Scan for the cell matching the given text and deliver its (X, Y) coordinate at center. 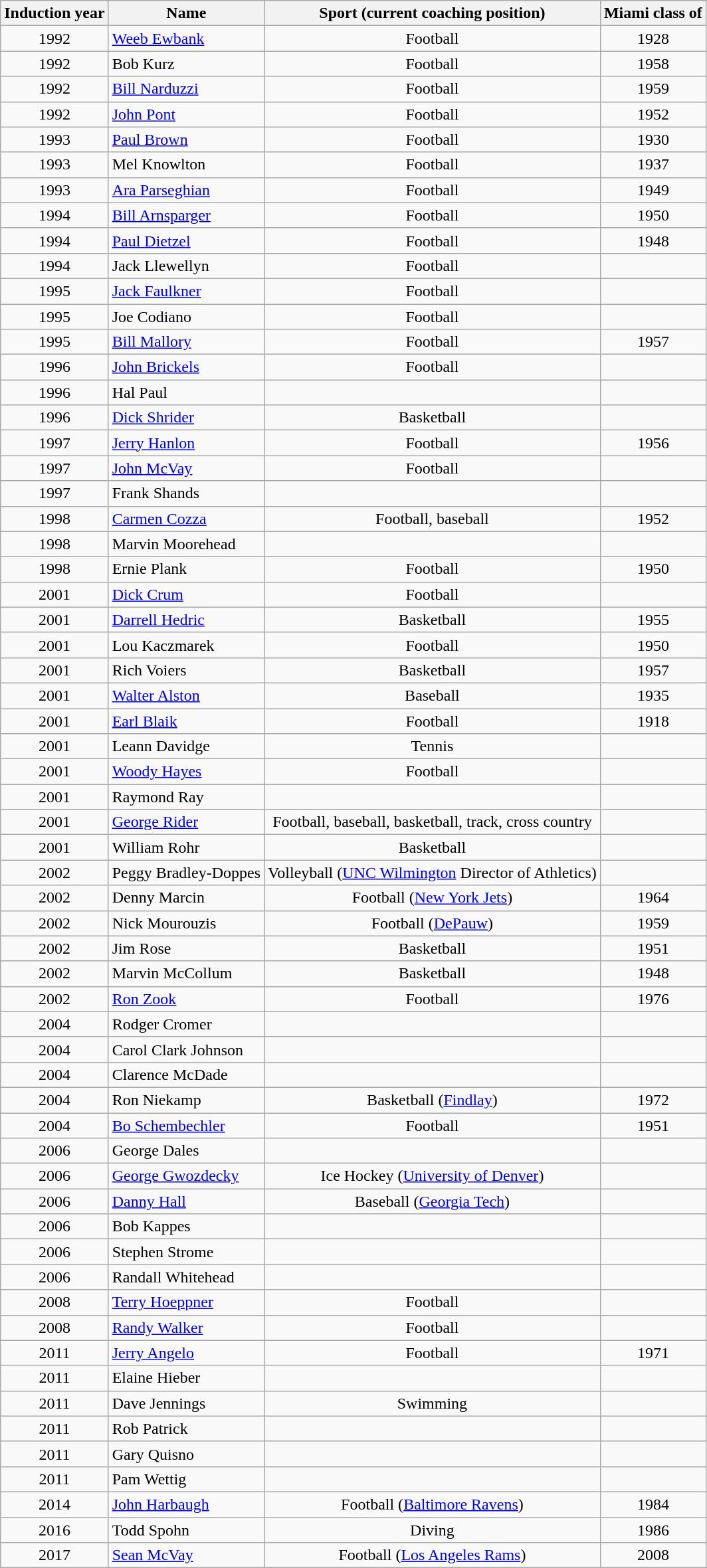
1964 (653, 898)
John Pont (186, 114)
Ernie Plank (186, 569)
Peggy Bradley-Doppes (186, 873)
Denny Marcin (186, 898)
Baseball (433, 695)
Football (Los Angeles Rams) (433, 1555)
1972 (653, 1100)
Lou Kaczmarek (186, 645)
George Gwozdecky (186, 1176)
Pam Wettig (186, 1479)
1986 (653, 1529)
Marvin Moorehead (186, 544)
2016 (54, 1529)
Frank Shands (186, 493)
Weeb Ewbank (186, 39)
2017 (54, 1555)
1971 (653, 1353)
Bo Schembechler (186, 1126)
Randall Whitehead (186, 1277)
Raymond Ray (186, 797)
Jack Llewellyn (186, 266)
1935 (653, 695)
Hal Paul (186, 392)
Clarence McDade (186, 1075)
Miami class of (653, 13)
Elaine Hieber (186, 1378)
2014 (54, 1504)
1976 (653, 999)
1956 (653, 443)
Ice Hockey (University of Denver) (433, 1176)
1984 (653, 1504)
Sport (current coaching position) (433, 13)
Ron Niekamp (186, 1100)
Randy Walker (186, 1328)
John Brickels (186, 367)
Dick Shrider (186, 418)
Marvin McCollum (186, 974)
Bill Narduzzi (186, 89)
Sean McVay (186, 1555)
Football, baseball, basketball, track, cross country (433, 822)
Jim Rose (186, 948)
Rich Voiers (186, 670)
Dave Jennings (186, 1403)
1918 (653, 721)
Ara Parseghian (186, 190)
Carol Clark Johnson (186, 1049)
Rodger Cromer (186, 1024)
Induction year (54, 13)
Football (Baltimore Ravens) (433, 1504)
George Rider (186, 822)
Rob Patrick (186, 1429)
1955 (653, 620)
Swimming (433, 1403)
Jerry Hanlon (186, 443)
Todd Spohn (186, 1529)
1958 (653, 64)
Basketball (Findlay) (433, 1100)
Jerry Angelo (186, 1353)
Baseball (Georgia Tech) (433, 1201)
1937 (653, 165)
Walter Alston (186, 695)
Bill Arnsparger (186, 215)
Football (New York Jets) (433, 898)
Football, baseball (433, 519)
Terry Hoeppner (186, 1302)
1928 (653, 39)
1949 (653, 190)
George Dales (186, 1151)
John McVay (186, 468)
Bob Kappes (186, 1227)
Diving (433, 1529)
John Harbaugh (186, 1504)
Leann Davidge (186, 746)
Dick Crum (186, 594)
Volleyball (UNC Wilmington Director of Athletics) (433, 873)
Woody Hayes (186, 772)
William Rohr (186, 847)
Carmen Cozza (186, 519)
Earl Blaik (186, 721)
Tennis (433, 746)
Bill Mallory (186, 342)
Name (186, 13)
Football (DePauw) (433, 923)
Stephen Strome (186, 1252)
Jack Faulkner (186, 291)
Gary Quisno (186, 1454)
Paul Dietzel (186, 240)
Nick Mourouzis (186, 923)
Danny Hall (186, 1201)
Ron Zook (186, 999)
Darrell Hedric (186, 620)
Joe Codiano (186, 317)
Mel Knowlton (186, 165)
Paul Brown (186, 139)
Bob Kurz (186, 64)
1930 (653, 139)
